Search for the cell housing the specified text and yield its (X, Y) center coordinate. 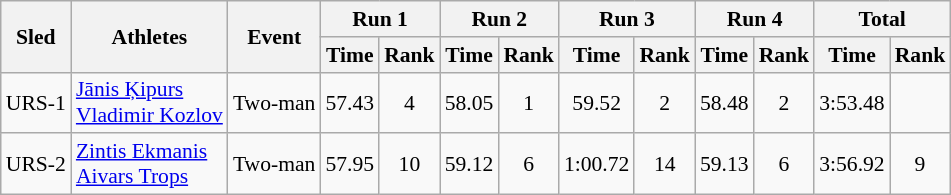
Jānis ĶipursVladimir Kozlov (150, 102)
3:53.48 (852, 102)
Run 1 (380, 19)
14 (664, 164)
Sled (36, 36)
Run 2 (500, 19)
3:56.92 (852, 164)
59.12 (470, 164)
URS-1 (36, 102)
59.13 (724, 164)
URS-2 (36, 164)
1:00.72 (596, 164)
Zintis EkmanisAivars Trops (150, 164)
57.95 (350, 164)
Run 4 (754, 19)
59.52 (596, 102)
58.05 (470, 102)
4 (410, 102)
10 (410, 164)
58.48 (724, 102)
1 (528, 102)
57.43 (350, 102)
Run 3 (627, 19)
Total (882, 19)
Event (274, 36)
9 (920, 164)
Athletes (150, 36)
